Determine the (x, y) coordinate at the center of the cell enclosing the given text.  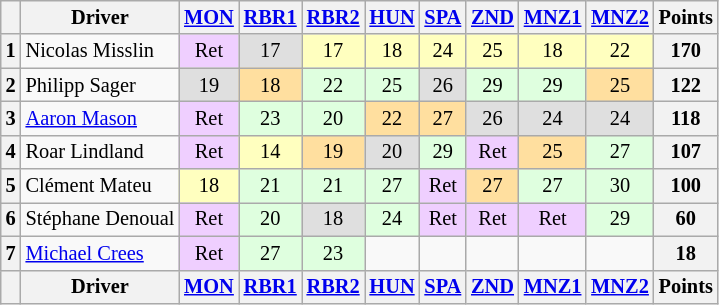
1 (11, 51)
6 (11, 219)
30 (620, 186)
Philipp Sager (100, 85)
107 (686, 152)
100 (686, 186)
122 (686, 85)
118 (686, 118)
14 (270, 152)
Nicolas Misslin (100, 51)
Michael Crees (100, 253)
60 (686, 219)
Clément Mateu (100, 186)
Stéphane Denoual (100, 219)
7 (11, 253)
3 (11, 118)
2 (11, 85)
5 (11, 186)
Aaron Mason (100, 118)
170 (686, 51)
Roar Lindland (100, 152)
4 (11, 152)
